From the cell containing the given text, extract its center point as (x, y) coordinate. 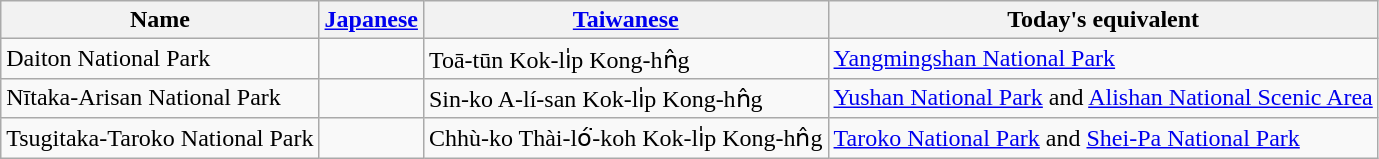
Toā-tūn Kok-li̍p Kong-hn̂g (626, 59)
Daiton National Park (160, 59)
Yangmingshan National Park (1103, 59)
Name (160, 20)
Today's equivalent (1103, 20)
Taiwanese (626, 20)
Sin-ko A-lí-san Kok-li̍p Kong-hn̂g (626, 98)
Japanese (371, 20)
Taroko National Park and Shei-Pa National Park (1103, 138)
Yushan National Park and Alishan National Scenic Area (1103, 98)
Tsugitaka-Taroko National Park (160, 138)
Nītaka-Arisan National Park (160, 98)
Chhù-ko Thài-ló͘-koh Kok-li̍p Kong-hn̂g (626, 138)
